Provide the [X, Y] coordinate of the cell's center where the given text is located.  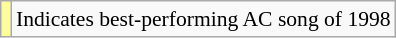
Indicates best-performing AC song of 1998 [204, 19]
